Determine the [x, y] coordinate at the center of the cell enclosing the given text.  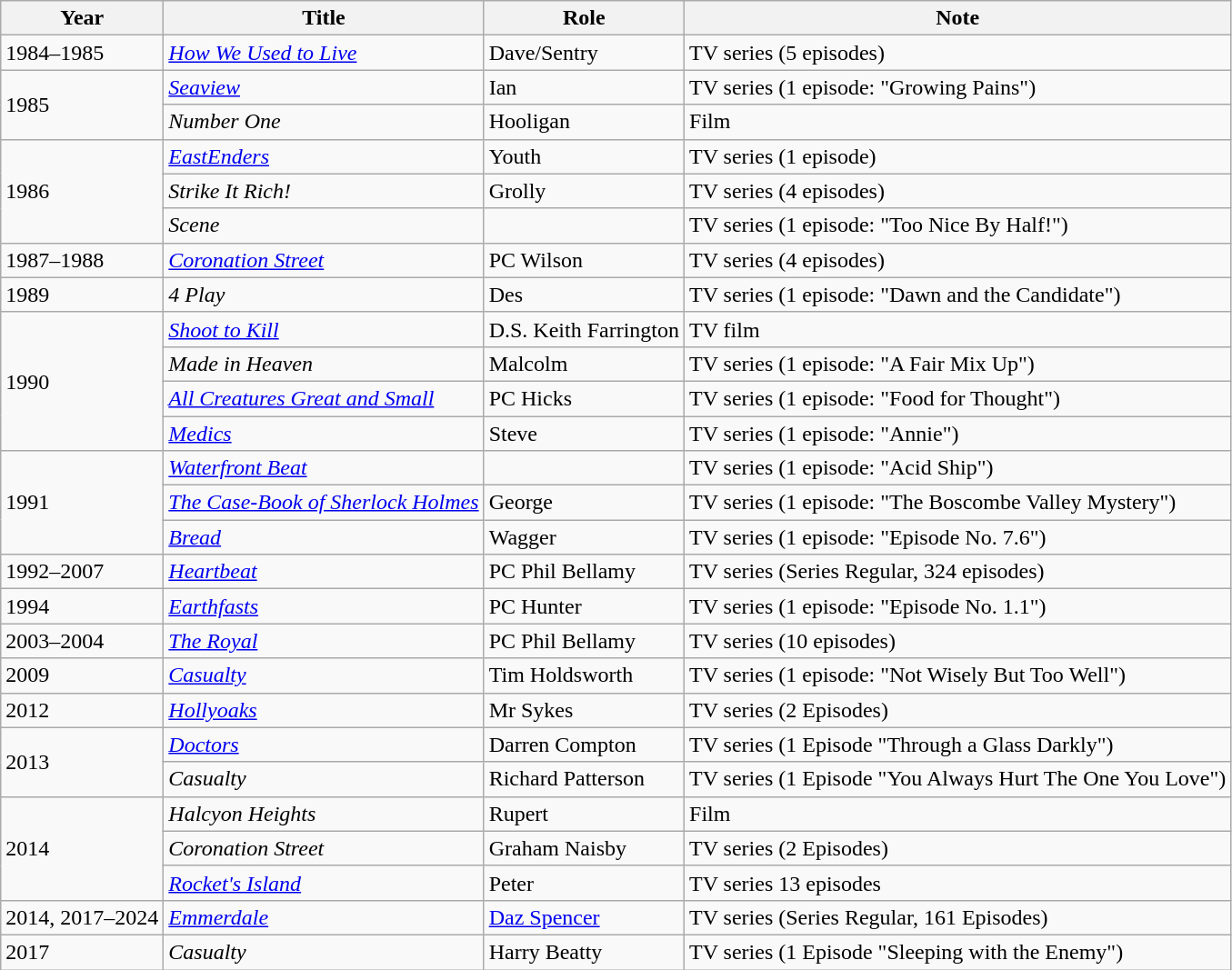
TV series (1 episode: "Growing Pains") [958, 87]
TV series (1 episode) [958, 156]
Role [584, 18]
Hooligan [584, 122]
2017 [82, 952]
PC Wilson [584, 260]
1987–1988 [82, 260]
EastEnders [324, 156]
How We Used to Live [324, 53]
Medics [324, 434]
TV series (1 episode: "Annie") [958, 434]
Note [958, 18]
The Royal [324, 641]
TV series (Series Regular, 161 Episodes) [958, 917]
1986 [82, 191]
2003–2004 [82, 641]
Daz Spencer [584, 917]
Waterfront Beat [324, 468]
PC Hicks [584, 398]
Rupert [584, 814]
TV series (1 episode: "Not Wisely But Too Well") [958, 675]
2013 [82, 762]
Wagger [584, 537]
Tim Holdsworth [584, 675]
Year [82, 18]
Dave/Sentry [584, 53]
Bread [324, 537]
Strike It Rich! [324, 191]
2014, 2017–2024 [82, 917]
Title [324, 18]
TV series (1 episode: "A Fair Mix Up") [958, 364]
The Case-Book of Sherlock Holmes [324, 503]
TV series (1 Episode "Sleeping with the Enemy") [958, 952]
Rocket's Island [324, 883]
D.S. Keith Farrington [584, 329]
1992–2007 [82, 572]
Malcolm [584, 364]
TV series (1 episode: "Episode No. 1.1") [958, 606]
TV series (1 episode: "Too Nice By Half!") [958, 225]
Peter [584, 883]
TV series (1 Episode "Through a Glass Darkly") [958, 745]
Grolly [584, 191]
1991 [82, 503]
2009 [82, 675]
1990 [82, 381]
1989 [82, 295]
Scene [324, 225]
TV series (1 episode: "Food for Thought") [958, 398]
Steve [584, 434]
Hollyoaks [324, 710]
TV series (1 episode: "Dawn and the Candidate") [958, 295]
Mr Sykes [584, 710]
TV series (5 episodes) [958, 53]
TV series (10 episodes) [958, 641]
Youth [584, 156]
All Creatures Great and Small [324, 398]
Made in Heaven [324, 364]
Heartbeat [324, 572]
Earthfasts [324, 606]
PC Hunter [584, 606]
TV series (1 episode: "Episode No. 7.6") [958, 537]
1994 [82, 606]
TV series (Series Regular, 324 episodes) [958, 572]
Darren Compton [584, 745]
1985 [82, 105]
TV series (1 episode: "The Boscombe Valley Mystery") [958, 503]
Number One [324, 122]
Shoot to Kill [324, 329]
Richard Patterson [584, 779]
4 Play [324, 295]
Halcyon Heights [324, 814]
George [584, 503]
Graham Naisby [584, 848]
TV series 13 episodes [958, 883]
Ian [584, 87]
Doctors [324, 745]
TV series (1 episode: "Acid Ship") [958, 468]
Des [584, 295]
1984–1985 [82, 53]
Emmerdale [324, 917]
Seaview [324, 87]
TV film [958, 329]
TV series (1 Episode "You Always Hurt The One You Love") [958, 779]
2012 [82, 710]
2014 [82, 848]
Harry Beatty [584, 952]
